Scan for the cell matching the given text and deliver its (X, Y) coordinate at center. 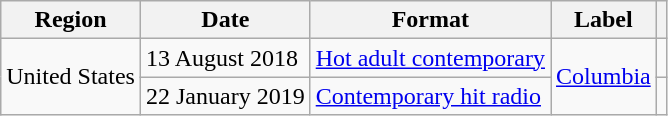
Hot adult contemporary (430, 58)
Format (430, 20)
United States (71, 77)
13 August 2018 (225, 58)
Date (225, 20)
Label (603, 20)
Columbia (603, 77)
22 January 2019 (225, 96)
Region (71, 20)
Contemporary hit radio (430, 96)
